Capture the cell that displays the provided text and extract its [x, y] central coordinate. 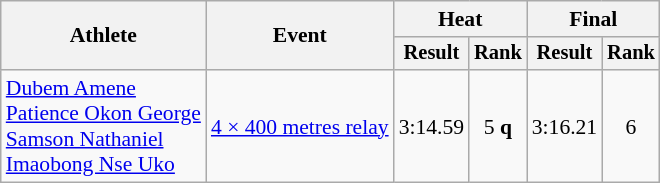
4 × 400 metres relay [300, 126]
5 q [498, 126]
3:14.59 [432, 126]
Event [300, 36]
3:16.21 [564, 126]
Final [594, 19]
6 [631, 126]
Athlete [104, 36]
Dubem AmenePatience Okon GeorgeSamson NathanielImaobong Nse Uko [104, 126]
Heat [460, 19]
